Provide the (x, y) coordinate of the cell's center where the given text is located.  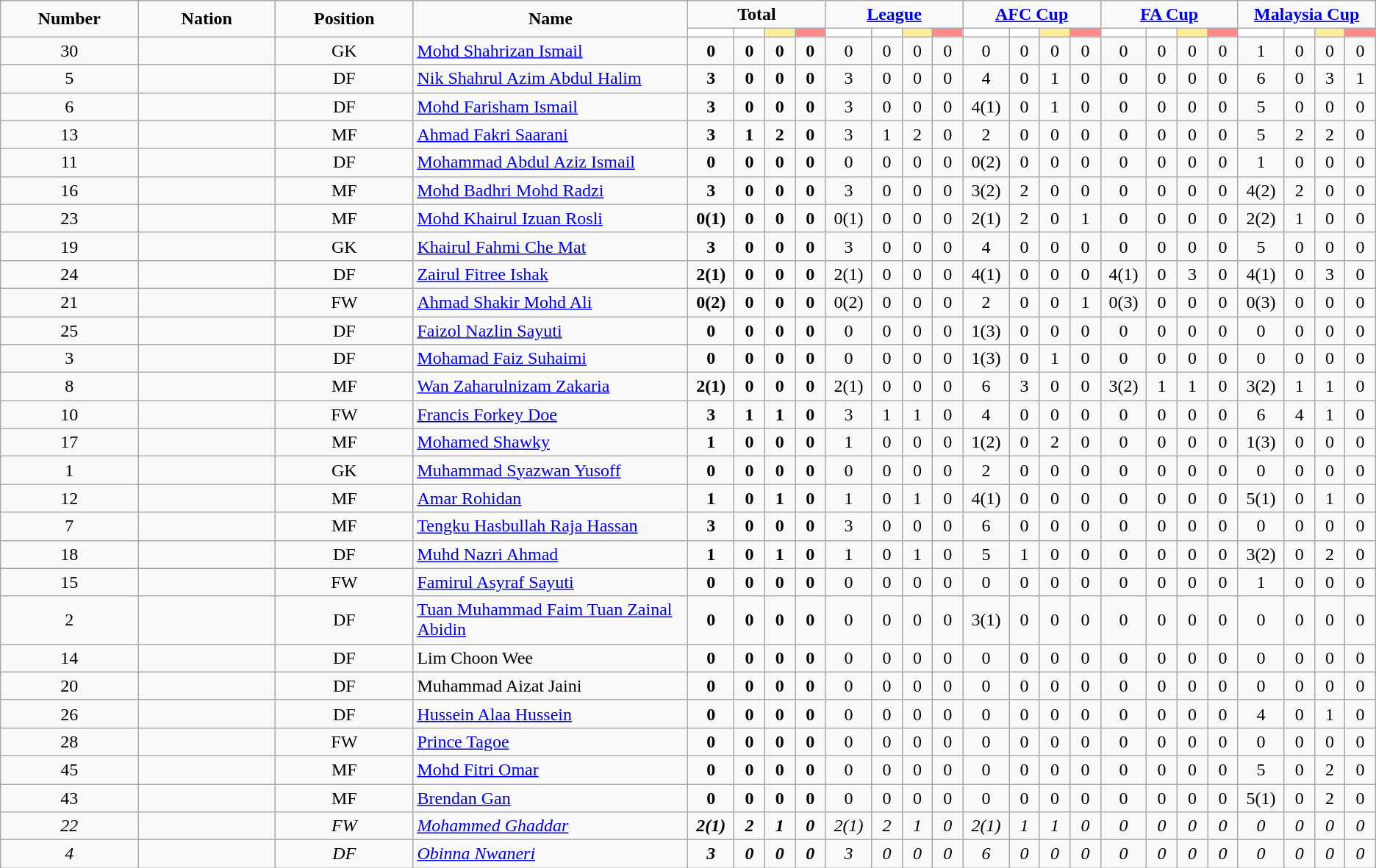
Brendan Gan (551, 797)
15 (69, 582)
21 (69, 302)
Francis Forkey Doe (551, 415)
17 (69, 442)
20 (69, 686)
7 (69, 526)
Name (551, 19)
Hussein Alaa Hussein (551, 714)
3(1) (986, 620)
1(2) (986, 442)
Mohamed Shawky (551, 442)
14 (69, 658)
Total (757, 15)
Nation (207, 19)
Ahmad Shakir Mohd Ali (551, 302)
Nik Shahrul Azim Abdul Halim (551, 79)
30 (69, 51)
Khairul Fahmi Che Mat (551, 246)
13 (69, 134)
Muhammad Aizat Jaini (551, 686)
Wan Zaharulnizam Zakaria (551, 387)
Mohamad Faiz Suhaimi (551, 359)
Prince Tagoe (551, 742)
45 (69, 770)
Famirul Asyraf Sayuti (551, 582)
26 (69, 714)
Position (344, 19)
Malaysia Cup (1307, 15)
Lim Choon Wee (551, 658)
Number (69, 19)
Obinna Nwaneri (551, 854)
Mohammad Abdul Aziz Ismail (551, 162)
Muhammad Syazwan Yusoff (551, 470)
10 (69, 415)
8 (69, 387)
23 (69, 218)
4(2) (1261, 190)
Mohd Farisham Ismail (551, 107)
16 (69, 190)
Tengku Hasbullah Raja Hassan (551, 526)
24 (69, 274)
43 (69, 797)
Muhd Nazri Ahmad (551, 554)
22 (69, 826)
18 (69, 554)
2(2) (1261, 218)
11 (69, 162)
Mohammed Ghaddar (551, 826)
Ahmad Fakri Saarani (551, 134)
AFC Cup (1032, 15)
Mohd Shahrizan Ismail (551, 51)
Zairul Fitree Ishak (551, 274)
12 (69, 498)
19 (69, 246)
Faizol Nazlin Sayuti (551, 330)
Mohd Fitri Omar (551, 770)
28 (69, 742)
Mohd Khairul Izuan Rosli (551, 218)
Amar Rohidan (551, 498)
Tuan Muhammad Faim Tuan Zainal Abidin (551, 620)
Mohd Badhri Mohd Radzi (551, 190)
League (894, 15)
FA Cup (1169, 15)
25 (69, 330)
